Provide the (X, Y) coordinate of the cell's center where the given text is located.  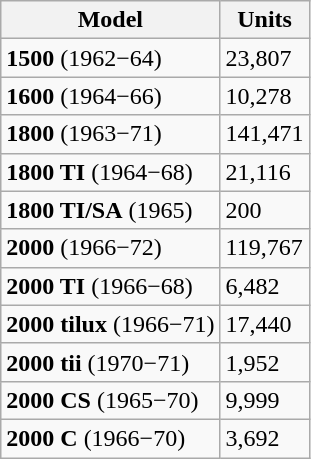
9,999 (264, 400)
Units (264, 20)
1600 (1964−66) (110, 96)
2000 (1966−72) (110, 248)
2000 TI (1966−68) (110, 286)
10,278 (264, 96)
Model (110, 20)
21,116 (264, 172)
6,482 (264, 286)
200 (264, 210)
3,692 (264, 438)
2000 C (1966−70) (110, 438)
141,471 (264, 134)
17,440 (264, 324)
1500 (1962−64) (110, 58)
1800 TI (1964−68) (110, 172)
1800 (1963−71) (110, 134)
2000 tii (1970−71) (110, 362)
23,807 (264, 58)
1800 TI/SA (1965) (110, 210)
1,952 (264, 362)
2000 tilux (1966−71) (110, 324)
119,767 (264, 248)
2000 CS (1965−70) (110, 400)
